Output the [X, Y] coordinate of the center of the cell containing the given text.  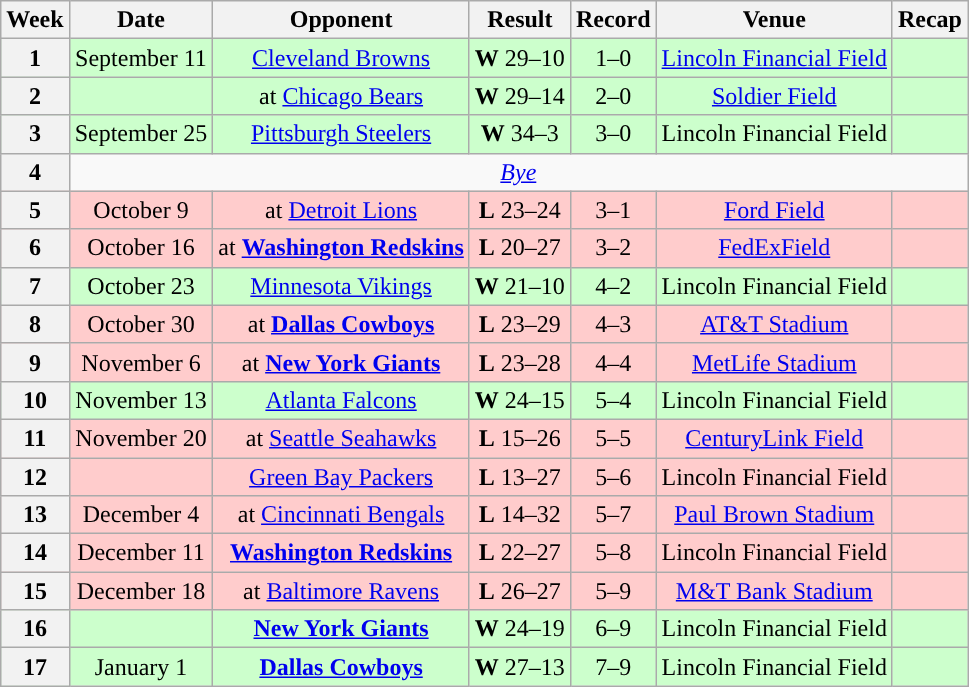
14 [35, 553]
L 13–27 [520, 477]
M&T Bank Stadium [774, 591]
5–8 [613, 553]
October 30 [141, 324]
L 15–26 [520, 438]
6 [35, 248]
at Baltimore Ravens [341, 591]
17 [35, 667]
L 23–28 [520, 362]
2 [35, 96]
5 [35, 210]
13 [35, 515]
November 13 [141, 400]
10 [35, 400]
6–9 [613, 629]
Atlanta Falcons [341, 400]
Paul Brown Stadium [774, 515]
11 [35, 438]
12 [35, 477]
4–4 [613, 362]
at Detroit Lions [341, 210]
Pittsburgh Steelers [341, 134]
5–7 [613, 515]
5–6 [613, 477]
Green Bay Packers [341, 477]
3 [35, 134]
Ford Field [774, 210]
16 [35, 629]
September 11 [141, 58]
5–4 [613, 400]
October 9 [141, 210]
December 18 [141, 591]
Recap [930, 20]
FedExField [774, 248]
at New York Giants [341, 362]
W 29–14 [520, 96]
New York Giants [341, 629]
4–2 [613, 286]
7–9 [613, 667]
4–3 [613, 324]
December 4 [141, 515]
at Chicago Bears [341, 96]
Bye [518, 172]
CenturyLink Field [774, 438]
3–0 [613, 134]
Record [613, 20]
L 26–27 [520, 591]
January 1 [141, 667]
8 [35, 324]
Cleveland Browns [341, 58]
5–9 [613, 591]
L 22–27 [520, 553]
L 23–24 [520, 210]
W 29–10 [520, 58]
Week [35, 20]
November 6 [141, 362]
MetLife Stadium [774, 362]
9 [35, 362]
October 23 [141, 286]
AT&T Stadium [774, 324]
1–0 [613, 58]
Opponent [341, 20]
October 16 [141, 248]
L 23–29 [520, 324]
W 24–19 [520, 629]
at Seattle Seahawks [341, 438]
November 20 [141, 438]
December 11 [141, 553]
1 [35, 58]
Minnesota Vikings [341, 286]
Venue [774, 20]
September 25 [141, 134]
W 27–13 [520, 667]
L 20–27 [520, 248]
Washington Redskins [341, 553]
W 21–10 [520, 286]
at Washington Redskins [341, 248]
at Cincinnati Bengals [341, 515]
3–2 [613, 248]
L 14–32 [520, 515]
Date [141, 20]
Result [520, 20]
W 24–15 [520, 400]
4 [35, 172]
2–0 [613, 96]
7 [35, 286]
3–1 [613, 210]
Dallas Cowboys [341, 667]
5–5 [613, 438]
Soldier Field [774, 96]
at Dallas Cowboys [341, 324]
15 [35, 591]
W 34–3 [520, 134]
